Capture the cell that displays the provided text and extract its (X, Y) central coordinate. 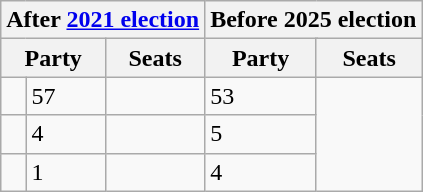
After 2021 election (103, 20)
Before 2025 election (314, 20)
5 (261, 134)
57 (66, 96)
1 (66, 172)
53 (261, 96)
